For the text-containing cell, return its midpoint in [X, Y] coordinate format. 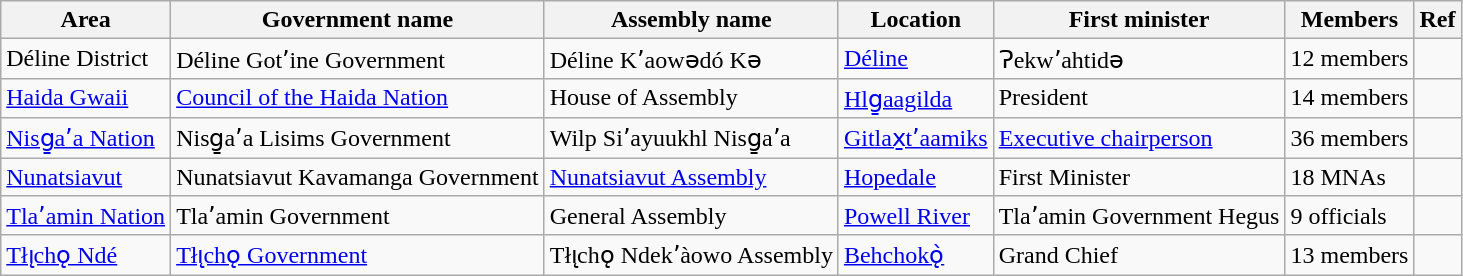
Grand Chief [1139, 255]
9 officials [1350, 216]
13 members [1350, 255]
Haida Gwaii [86, 98]
Area [86, 20]
Assembly name [691, 20]
Tlaʼamin Government Hegus [1139, 216]
Nisg̱aʼa Nation [86, 138]
12 members [1350, 59]
Nunatsiavut Kavamanga Government [358, 177]
14 members [1350, 98]
First Minister [1139, 177]
Nunatsiavut Assembly [691, 177]
Members [1350, 20]
Hopedale [916, 177]
Ɂekwʼahtidǝ [1139, 59]
Tłı̨chǫ Government [358, 255]
Executive chairperson [1139, 138]
Hlg̱aagilda [916, 98]
Déline [916, 59]
Déline Kʼaowǝdó Kǝ [691, 59]
Behchokǫ̀ [916, 255]
Gitlax̱tʼaamiks [916, 138]
Council of the Haida Nation [358, 98]
General Assembly [691, 216]
Déline District [86, 59]
Ref [1438, 20]
Powell River [916, 216]
Nisg̱aʼa Lisims Government [358, 138]
Location [916, 20]
House of Assembly [691, 98]
Tlaʼamin Government [358, 216]
Tłı̨chǫ Ndekʼàowo Assembly [691, 255]
36 members [1350, 138]
Tlaʼamin Nation [86, 216]
Nunatsiavut [86, 177]
Wilp Siʼayuukhl Nisg̱aʼa [691, 138]
18 MNAs [1350, 177]
President [1139, 98]
Government name [358, 20]
First minister [1139, 20]
Tłı̨chǫ Ndé [86, 255]
Déline Gotʼine Government [358, 59]
